Determine the [X, Y] coordinate at the center of the cell enclosing the given text.  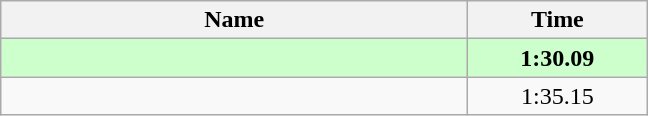
Name [234, 20]
Time [558, 20]
1:30.09 [558, 58]
1:35.15 [558, 96]
